Return the [x, y] coordinate for the center point of the cell that contains the specified text.  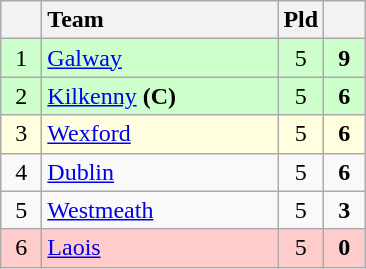
0 [344, 248]
Galway [160, 58]
Westmeath [160, 210]
Pld [301, 20]
Wexford [160, 134]
Team [160, 20]
Kilkenny (C) [160, 96]
Dublin [160, 172]
2 [22, 96]
Laois [160, 248]
1 [22, 58]
9 [344, 58]
4 [22, 172]
